Find where the given text appears and provide that cell's center as [X, Y] coordinate. 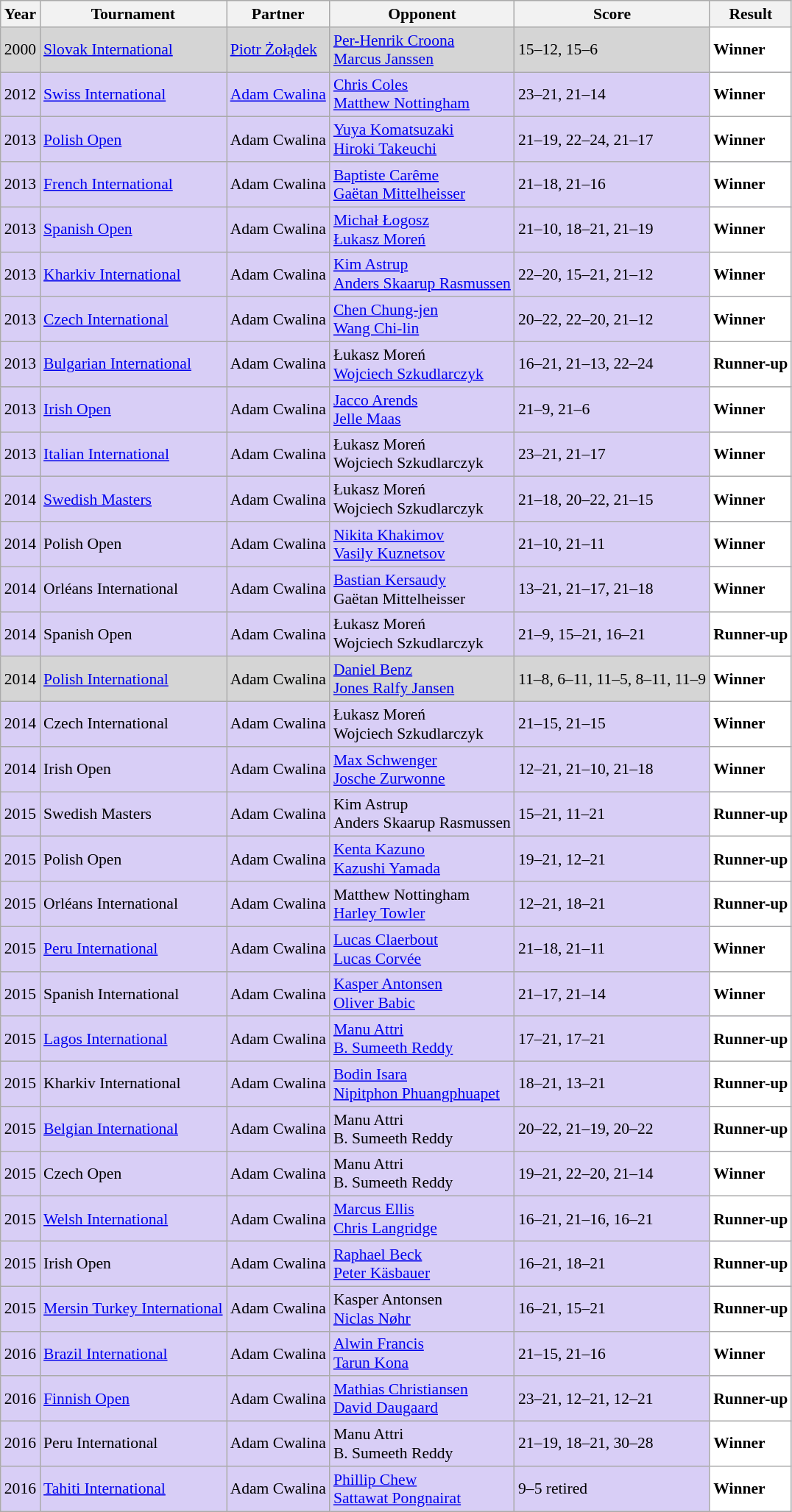
21–18, 21–11 [612, 949]
Alwin Francis Tarun Kona [422, 1354]
Year [21, 14]
Italian International [133, 455]
16–21, 21–16, 16–21 [612, 1218]
23–21, 21–17 [612, 455]
Welsh International [133, 1218]
18–21, 13–21 [612, 1085]
Kasper Antonsen Niclas Nøhr [422, 1308]
Finnish Open [133, 1399]
19–21, 12–21 [612, 859]
21–19, 18–21, 30–28 [612, 1444]
Michał Łogosz Łukasz Moreń [422, 230]
Marcus Ellis Chris Langridge [422, 1218]
Raphael Beck Peter Käsbauer [422, 1264]
Swiss International [133, 94]
Matthew Nottingham Harley Towler [422, 904]
11–8, 6–11, 11–5, 8–11, 11–9 [612, 680]
Tahiti International [133, 1489]
Bastian Kersaudy Gaëtan Mittelheisser [422, 589]
Bulgarian International [133, 365]
Brazil International [133, 1354]
Daniel Benz Jones Ralfy Jansen [422, 680]
21–9, 21–6 [612, 409]
Chris Coles Matthew Nottingham [422, 94]
Jacco Arends Jelle Maas [422, 409]
15–12, 15–6 [612, 50]
Mathias Christiansen David Daugaard [422, 1399]
21–15, 21–15 [612, 724]
22–20, 15–21, 21–12 [612, 274]
16–21, 21–13, 22–24 [612, 365]
15–21, 11–21 [612, 814]
16–21, 18–21 [612, 1264]
Result [751, 14]
21–18, 20–22, 21–15 [612, 499]
21–19, 22–24, 21–17 [612, 140]
Mersin Turkey International [133, 1308]
Spanish International [133, 993]
Polish International [133, 680]
21–17, 21–14 [612, 993]
Belgian International [133, 1129]
Lagos International [133, 1039]
Max Schwenger Josche Zurwonne [422, 770]
2000 [21, 50]
21–10, 18–21, 21–19 [612, 230]
Score [612, 14]
Yuya Komatsuzaki Hiroki Takeuchi [422, 140]
Lucas Claerbout Lucas Corvée [422, 949]
23–21, 21–14 [612, 94]
12–21, 21–10, 21–18 [612, 770]
21–15, 21–16 [612, 1354]
17–21, 17–21 [612, 1039]
20–22, 22–20, 21–12 [612, 319]
Czech Open [133, 1174]
2012 [21, 94]
Phillip Chew Sattawat Pongnairat [422, 1489]
Kenta Kazuno Kazushi Yamada [422, 859]
21–18, 21–16 [612, 184]
20–22, 21–19, 20–22 [612, 1129]
19–21, 22–20, 21–14 [612, 1174]
13–21, 21–17, 21–18 [612, 589]
French International [133, 184]
16–21, 15–21 [612, 1308]
Baptiste Carême Gaëtan Mittelheisser [422, 184]
Nikita Khakimov Vasily Kuznetsov [422, 544]
Partner [278, 14]
Kasper Antonsen Oliver Babic [422, 993]
Chen Chung-jen Wang Chi-lin [422, 319]
Tournament [133, 14]
Bodin Isara Nipitphon Phuangphuapet [422, 1085]
Piotr Żołądek [278, 50]
Slovak International [133, 50]
9–5 retired [612, 1489]
Per-Henrik Croona Marcus Janssen [422, 50]
Opponent [422, 14]
21–10, 21–11 [612, 544]
23–21, 12–21, 12–21 [612, 1399]
12–21, 18–21 [612, 904]
21–9, 15–21, 16–21 [612, 634]
